Locate the cell with the specified text and output its [x, y] center coordinate. 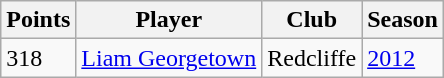
Player [169, 20]
Redcliffe [312, 58]
Points [38, 20]
Club [312, 20]
2012 [403, 58]
Season [403, 20]
Liam Georgetown [169, 58]
318 [38, 58]
